Detect which cell encompasses the target text, then output its [x, y] center coordinate. 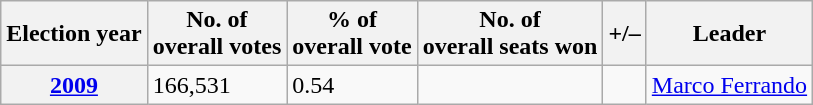
Election year [74, 34]
2009 [74, 85]
+/– [624, 34]
Leader [729, 34]
No. ofoverall votes [217, 34]
% ofoverall vote [352, 34]
0.54 [352, 85]
Marco Ferrando [729, 85]
No. ofoverall seats won [510, 34]
166,531 [217, 85]
